Find where the given text appears and provide that cell's center as (X, Y) coordinate. 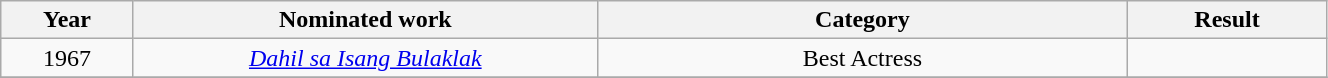
Year (68, 20)
Result (1228, 20)
Nominated work (365, 20)
Category (862, 20)
Dahil sa Isang Bulaklak (365, 58)
Best Actress (862, 58)
1967 (68, 58)
